Locate the cell with the specified text and output its [x, y] center coordinate. 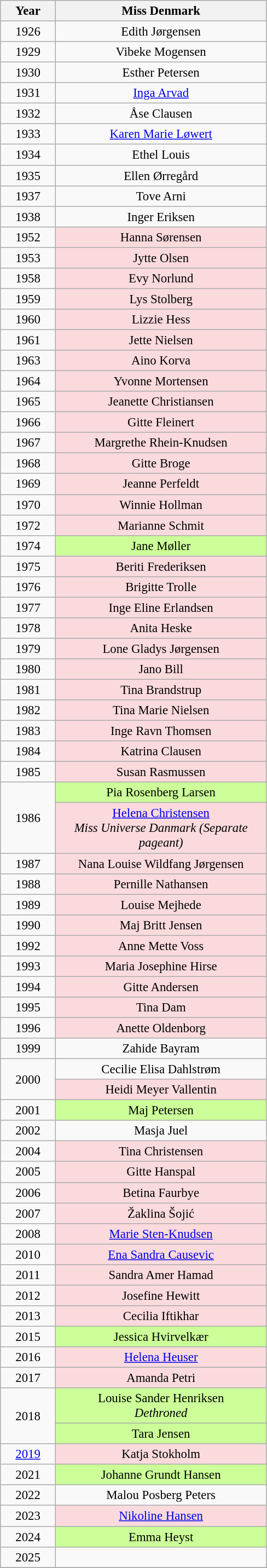
1980 [28, 669]
Evy Norlund [161, 279]
Cecilia Iftikhar [161, 1316]
1958 [28, 279]
Katrina Clausen [161, 751]
Louise Mejhede [161, 905]
Jane Møller [161, 546]
Winnie Hollman [161, 505]
Inge Eline Erlandsen [161, 607]
Heidi Meyer Vallentin [161, 1090]
2015 [28, 1336]
Masja Juel [161, 1131]
2000 [28, 1079]
Louise Sander HenriksenDethroned [161, 1405]
Ellen Ørregård [161, 176]
1985 [28, 772]
1988 [28, 884]
Marianne Schmit [161, 525]
2010 [28, 1254]
1981 [28, 690]
Maria Josephine Hirse [161, 967]
Brigitte Trolle [161, 587]
2019 [28, 1454]
1961 [28, 340]
Josefine Hewitt [161, 1295]
Gitte Fleinert [161, 423]
1978 [28, 628]
Jano Bill [161, 669]
Tove Arni [161, 196]
1986 [28, 818]
Gitte Andersen [161, 987]
1932 [28, 114]
2013 [28, 1316]
Ena Sandra Causevic [161, 1254]
1993 [28, 967]
Helena Heuser [161, 1357]
Zahide Bayram [161, 1049]
1979 [28, 649]
Tina Dam [161, 1008]
Žaklina Šojić [161, 1213]
1999 [28, 1049]
Jessica Hvirvelkær [161, 1336]
Betina Faurbye [161, 1193]
Tina Marie Nielsen [161, 710]
Tina Christensen [161, 1152]
1935 [28, 176]
1966 [28, 423]
2002 [28, 1131]
Lone Gladys Jørgensen [161, 649]
1984 [28, 751]
1931 [28, 93]
Maj Britt Jensen [161, 925]
2024 [28, 1537]
Anita Heske [161, 628]
2018 [28, 1416]
Miss Denmark [161, 11]
1938 [28, 217]
Aino Korva [161, 361]
1977 [28, 607]
1976 [28, 587]
Inger Eriksen [161, 217]
1992 [28, 946]
1965 [28, 402]
Vibeke Mogensen [161, 52]
Pia Rosenberg Larsen [161, 793]
2012 [28, 1295]
1953 [28, 258]
1959 [28, 299]
2005 [28, 1172]
1960 [28, 320]
1963 [28, 361]
1982 [28, 710]
Katja Stokholm [161, 1454]
2001 [28, 1110]
1974 [28, 546]
Edith Jørgensen [161, 32]
1933 [28, 134]
1987 [28, 864]
2022 [28, 1496]
2007 [28, 1213]
1934 [28, 155]
Malou Posberg Peters [161, 1496]
Inga Arvad [161, 93]
1930 [28, 73]
2008 [28, 1234]
1994 [28, 987]
Lys Stolberg [161, 299]
Helena ChristensenMiss Universe Danmark (Separate pageant) [161, 828]
Amanda Petri [161, 1378]
Jeanne Perfeldt [161, 484]
1989 [28, 905]
2025 [28, 1557]
1996 [28, 1028]
2021 [28, 1475]
1926 [28, 32]
Esther Petersen [161, 73]
Nana Louise Wildfang Jørgensen [161, 864]
Jette Nielsen [161, 340]
1969 [28, 484]
1972 [28, 525]
1967 [28, 443]
1964 [28, 381]
Susan Rasmussen [161, 772]
Marie Sten-Knudsen [161, 1234]
1975 [28, 566]
Yvonne Mortensen [161, 381]
2004 [28, 1152]
Anette Oldenborg [161, 1028]
Tina Brandstrup [161, 690]
2006 [28, 1193]
Anne Mette Voss [161, 946]
2011 [28, 1275]
1990 [28, 925]
Karen Marie Løwert [161, 134]
Pernille Nathansen [161, 884]
2017 [28, 1378]
Year [28, 11]
Emma Heyst [161, 1537]
1983 [28, 731]
1968 [28, 464]
1995 [28, 1008]
1937 [28, 196]
Gitte Hanspal [161, 1172]
Inge Ravn Thomsen [161, 731]
2016 [28, 1357]
Margrethe Rhein-Knudsen [161, 443]
Hanna Sørensen [161, 237]
Beriti Frederiksen [161, 566]
Johanne Grundt Hansen [161, 1475]
Jytte Olsen [161, 258]
1970 [28, 505]
Gitte Broge [161, 464]
1929 [28, 52]
1952 [28, 237]
Åse Clausen [161, 114]
Lizzie Hess [161, 320]
Nikoline Hansen [161, 1516]
Jeanette Christiansen [161, 402]
Maj Petersen [161, 1110]
Cecilie Elisa Dahlstrøm [161, 1069]
Ethel Louis [161, 155]
2023 [28, 1516]
Sandra Amer Hamad [161, 1275]
Tara Jensen [161, 1434]
